Locate the cell with the specified text and output its [X, Y] center coordinate. 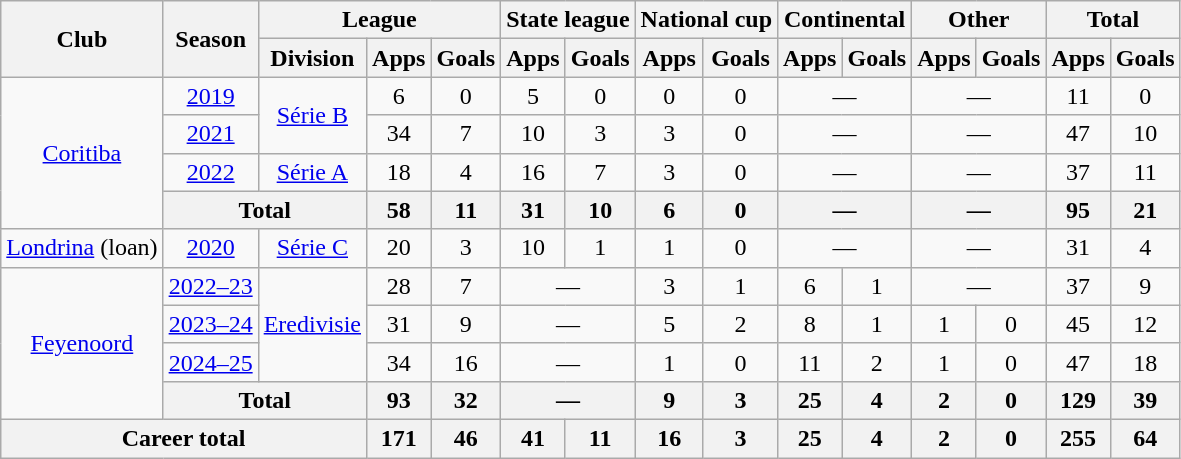
58 [399, 210]
2024–25 [210, 362]
171 [399, 438]
45 [1078, 324]
20 [399, 248]
41 [533, 438]
State league [568, 20]
Eredivisie [312, 324]
28 [399, 286]
Coritiba [82, 153]
Série B [312, 115]
2019 [210, 96]
Career total [184, 438]
Londrina (loan) [82, 248]
2020 [210, 248]
2022 [210, 172]
Série C [312, 248]
129 [1078, 400]
2021 [210, 134]
8 [810, 324]
National cup [706, 20]
Série A [312, 172]
95 [1078, 210]
Other [979, 20]
Continental [845, 20]
Feyenoord [82, 343]
2023–24 [210, 324]
93 [399, 400]
32 [466, 400]
Season [210, 39]
Club [82, 39]
39 [1145, 400]
21 [1145, 210]
255 [1078, 438]
64 [1145, 438]
2022–23 [210, 286]
Division [312, 58]
46 [466, 438]
12 [1145, 324]
League [380, 20]
